Capture the cell that displays the provided text and extract its [x, y] central coordinate. 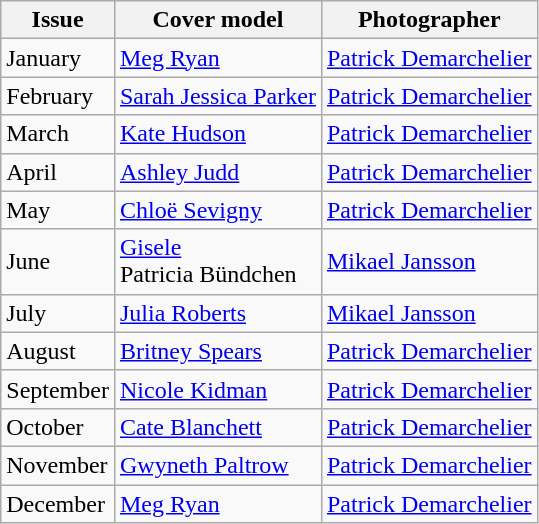
Julia Roberts [218, 313]
January [58, 58]
Issue [58, 20]
Sarah Jessica Parker [218, 96]
Cate Blanchett [218, 427]
June [58, 262]
GiselePatricia Bündchen [218, 262]
Photographer [429, 20]
April [58, 172]
December [58, 503]
Gwyneth Paltrow [218, 465]
Ashley Judd [218, 172]
February [58, 96]
Nicole Kidman [218, 389]
July [58, 313]
Cover model [218, 20]
May [58, 210]
Chloë Sevigny [218, 210]
October [58, 427]
August [58, 351]
September [58, 389]
March [58, 134]
Britney Spears [218, 351]
Kate Hudson [218, 134]
November [58, 465]
